Find where the given text appears and provide that cell's center as (X, Y) coordinate. 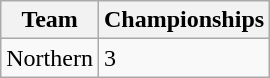
Team (50, 20)
Championships (184, 20)
3 (184, 58)
Northern (50, 58)
